Return the (x, y) coordinate for the center point of the cell that contains the specified text.  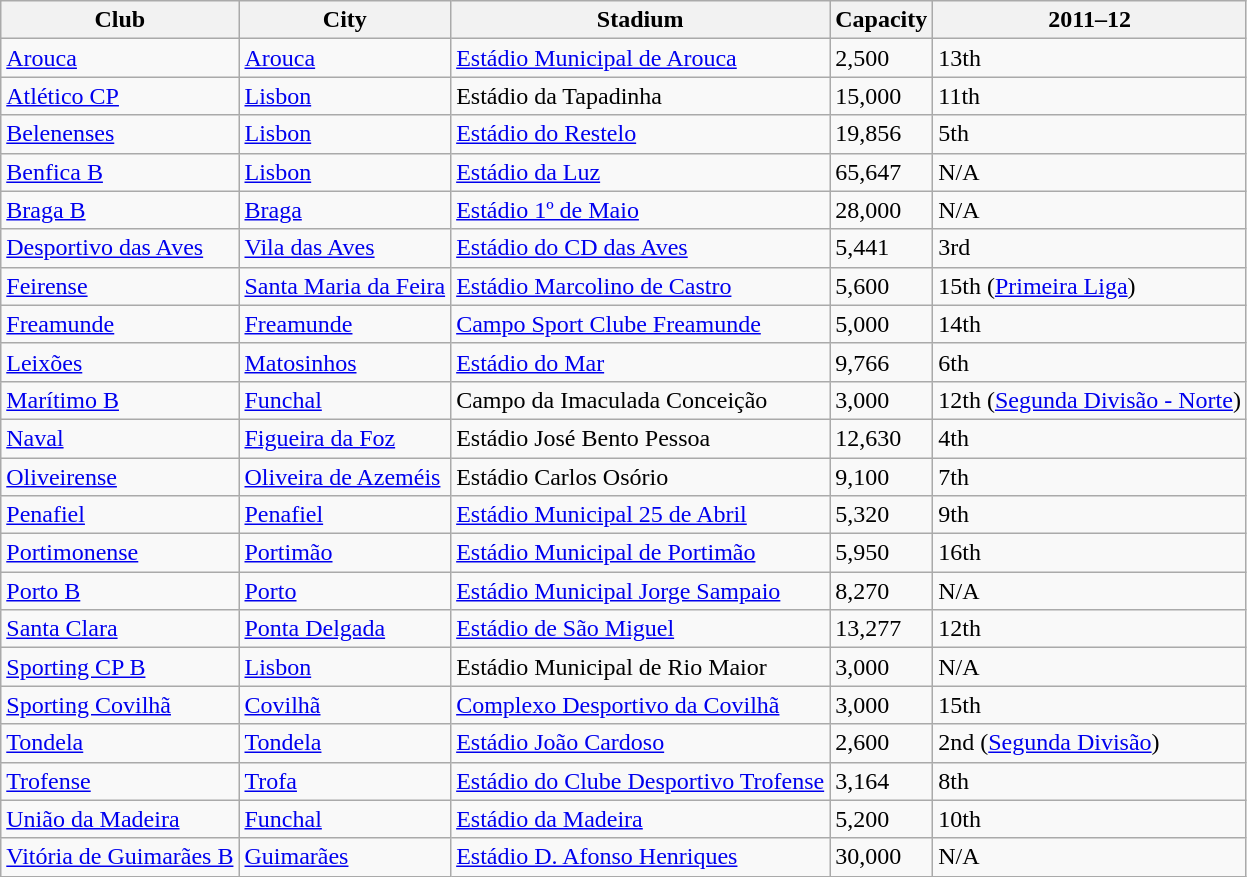
8,270 (882, 591)
Santa Clara (120, 629)
City (345, 20)
Estádio Municipal de Rio Maior (640, 667)
Complexo Desportivo da Covilhã (640, 705)
Campo da Imaculada Conceição (640, 400)
15,000 (882, 96)
Braga (345, 210)
2,500 (882, 58)
28,000 (882, 210)
Club (120, 20)
Estádio do CD das Aves (640, 248)
Estádio do Clube Desportivo Trofense (640, 781)
Portimonense (120, 553)
Sporting CP B (120, 667)
2nd (Segunda Divisão) (1090, 743)
Leixões (120, 362)
13,277 (882, 629)
Porto (345, 591)
11th (1090, 96)
Matosinhos (345, 362)
19,856 (882, 134)
14th (1090, 324)
Estádio José Bento Pessoa (640, 438)
Estádio Municipal de Portimão (640, 553)
15th (Primeira Liga) (1090, 286)
5,600 (882, 286)
12,630 (882, 438)
2,600 (882, 743)
Estádio D. Afonso Henriques (640, 857)
Sporting Covilhã (120, 705)
Guimarães (345, 857)
10th (1090, 819)
9,766 (882, 362)
12th (1090, 629)
16th (1090, 553)
Ponta Delgada (345, 629)
Trofa (345, 781)
Atlético CP (120, 96)
Estádio do Restelo (640, 134)
Estádio João Cardoso (640, 743)
Naval (120, 438)
65,647 (882, 172)
13th (1090, 58)
5,200 (882, 819)
9,100 (882, 477)
Oliveira de Azeméis (345, 477)
Marítimo B (120, 400)
12th (Segunda Divisão - Norte) (1090, 400)
Estádio Municipal Jorge Sampaio (640, 591)
Stadium (640, 20)
Porto B (120, 591)
9th (1090, 515)
Estádio da Tapadinha (640, 96)
5th (1090, 134)
Estádio da Luz (640, 172)
Estádio da Madeira (640, 819)
5,441 (882, 248)
Trofense (120, 781)
Vitória de Guimarães B (120, 857)
Estádio Municipal de Arouca (640, 58)
Belenenses (120, 134)
5,950 (882, 553)
Estádio Marcolino de Castro (640, 286)
6th (1090, 362)
Benfica B (120, 172)
3,164 (882, 781)
Feirense (120, 286)
Desportivo das Aves (120, 248)
Portimão (345, 553)
Estádio 1º de Maio (640, 210)
7th (1090, 477)
Figueira da Foz (345, 438)
Estádio Municipal 25 de Abril (640, 515)
Campo Sport Clube Freamunde (640, 324)
Braga B (120, 210)
Covilhã (345, 705)
5,320 (882, 515)
2011–12 (1090, 20)
5,000 (882, 324)
15th (1090, 705)
Capacity (882, 20)
Estádio Carlos Osório (640, 477)
Santa Maria da Feira (345, 286)
União da Madeira (120, 819)
Estádio do Mar (640, 362)
Oliveirense (120, 477)
Vila das Aves (345, 248)
Estádio de São Miguel (640, 629)
30,000 (882, 857)
8th (1090, 781)
3rd (1090, 248)
4th (1090, 438)
